Pinpoint the cell where the given text exists, returning its [x, y] midpoint coordinate. 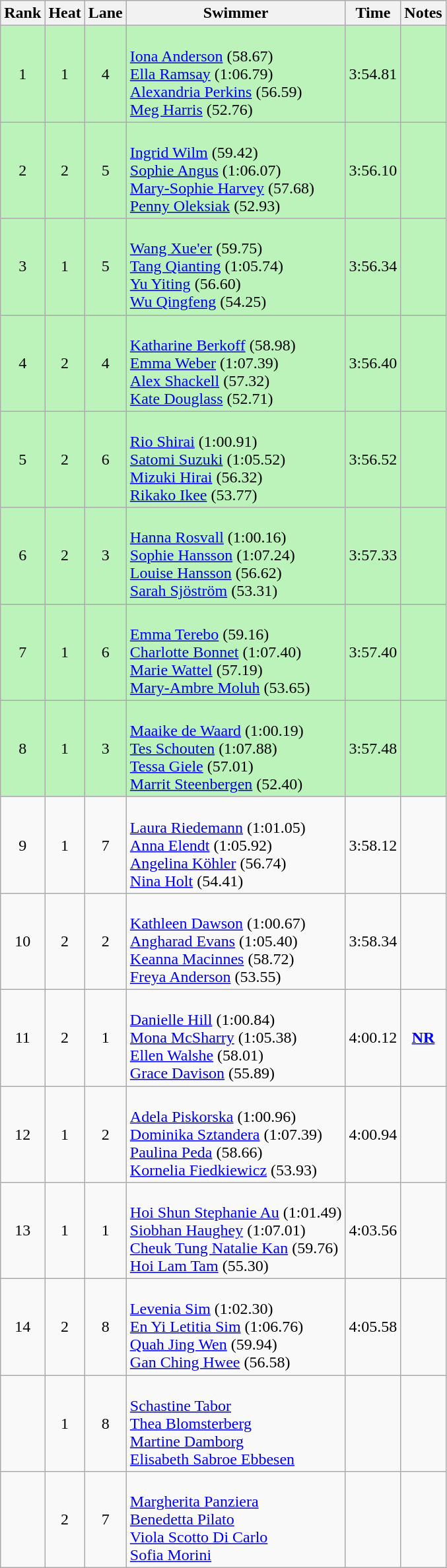
12 [22, 1134]
10 [22, 941]
NR [423, 1037]
3:56.52 [373, 459]
Lane [106, 13]
3:56.40 [373, 363]
3:58.12 [373, 845]
3:58.34 [373, 941]
Ingrid Wilm (59.42)Sophie Angus (1:06.07)Mary-Sophie Harvey (57.68)Penny Oleksiak (52.93) [236, 170]
Notes [423, 13]
Hanna Rosvall (1:00.16)Sophie Hansson (1:07.24)Louise Hansson (56.62)Sarah Sjöström (53.31) [236, 556]
14 [22, 1327]
Rank [22, 13]
Margherita PanzieraBenedetta PilatoViola Scotto Di CarloSofia Morini [236, 1520]
3:54.81 [373, 74]
11 [22, 1037]
Katharine Berkoff (58.98)Emma Weber (1:07.39)Alex Shackell (57.32)Kate Douglass (52.71) [236, 363]
Kathleen Dawson (1:00.67)Angharad Evans (1:05.40)Keanna Macinnes (58.72)Freya Anderson (53.55) [236, 941]
Schastine TaborThea BlomsterbergMartine DamborgElisabeth Sabroe Ebbesen [236, 1423]
Hoi Shun Stephanie Au (1:01.49)Siobhan Haughey (1:07.01)Cheuk Tung Natalie Kan (59.76)Hoi Lam Tam (55.30) [236, 1231]
3:56.34 [373, 267]
Heat [65, 13]
Emma Terebo (59.16)Charlotte Bonnet (1:07.40)Marie Wattel (57.19)Mary-Ambre Moluh (53.65) [236, 652]
Danielle Hill (1:00.84)Mona McSharry (1:05.38)Ellen Walshe (58.01)Grace Davison (55.89) [236, 1037]
4:03.56 [373, 1231]
3:57.48 [373, 748]
Iona Anderson (58.67)Ella Ramsay (1:06.79)Alexandria Perkins (56.59)Meg Harris (52.76) [236, 74]
4:00.94 [373, 1134]
Maaike de Waard (1:00.19)Tes Schouten (1:07.88)Tessa Giele (57.01)Marrit Steenbergen (52.40) [236, 748]
3:57.40 [373, 652]
Swimmer [236, 13]
Levenia Sim (1:02.30)En Yi Letitia Sim (1:06.76)Quah Jing Wen (59.94)Gan Ching Hwee (56.58) [236, 1327]
13 [22, 1231]
Time [373, 13]
3:56.10 [373, 170]
Wang Xue'er (59.75)Tang Qianting (1:05.74)Yu Yiting (56.60)Wu Qingfeng (54.25) [236, 267]
4:05.58 [373, 1327]
Laura Riedemann (1:01.05)Anna Elendt (1:05.92)Angelina Köhler (56.74)Nina Holt (54.41) [236, 845]
4:00.12 [373, 1037]
Rio Shirai (1:00.91)Satomi Suzuki (1:05.52)Mizuki Hirai (56.32)Rikako Ikee (53.77) [236, 459]
9 [22, 845]
Adela Piskorska (1:00.96)Dominika Sztandera (1:07.39)Paulina Peda (58.66)Kornelia Fiedkiewicz (53.93) [236, 1134]
3:57.33 [373, 556]
